For the text-containing cell, return its midpoint in [X, Y] coordinate format. 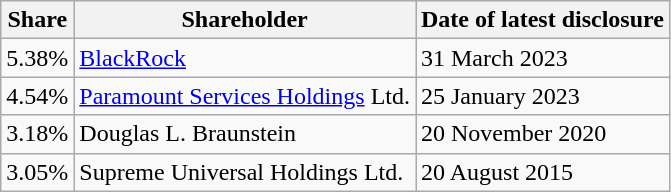
3.05% [38, 172]
Supreme Universal Holdings Ltd. [245, 172]
Shareholder [245, 20]
20 August 2015 [543, 172]
3.18% [38, 134]
5.38% [38, 58]
Paramount Services Holdings Ltd. [245, 96]
31 March 2023 [543, 58]
25 January 2023 [543, 96]
BlackRock [245, 58]
Share [38, 20]
Date of latest disclosure [543, 20]
20 November 2020 [543, 134]
Douglas L. Braunstein [245, 134]
4.54% [38, 96]
